Scan for the cell matching the given text and deliver its [x, y] coordinate at center. 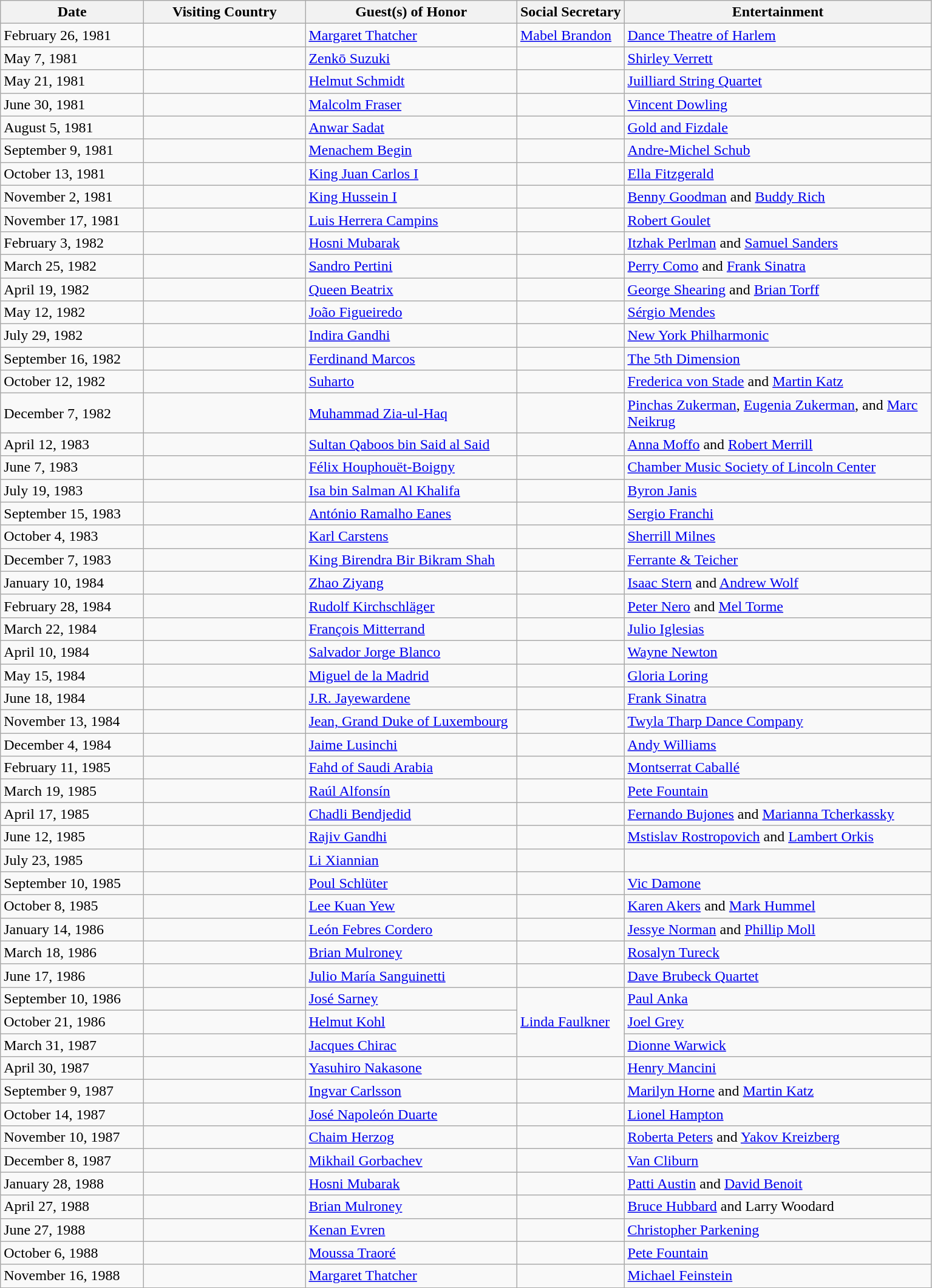
Bruce Hubbard and Larry Woodard [778, 1207]
October 21, 1986 [72, 1022]
April 27, 1988 [72, 1207]
November 2, 1981 [72, 197]
Juilliard String Quartet [778, 81]
Julio María Sanguinetti [412, 975]
Jean, Grand Duke of Luxembourg [412, 722]
September 9, 1987 [72, 1091]
July 19, 1983 [72, 490]
J.R. Jayewardene [412, 699]
April 30, 1987 [72, 1068]
Yasuhiro Nakasone [412, 1068]
Poul Schlüter [412, 883]
January 14, 1986 [72, 929]
Ferrante & Teicher [778, 560]
Dave Brubeck Quartet [778, 975]
Guest(s) of Honor [412, 12]
Twyla Tharp Dance Company [778, 722]
Fernando Bujones and Marianna Tcherkassky [778, 814]
Date [72, 12]
October 4, 1983 [72, 537]
February 26, 1981 [72, 35]
Anwar Sadat [412, 127]
October 13, 1981 [72, 174]
Roberta Peters and Yakov Kreizberg [778, 1137]
Lee Kuan Yew [412, 906]
July 29, 1982 [72, 336]
February 11, 1985 [72, 768]
October 12, 1982 [72, 382]
Queen Beatrix [412, 290]
Sergio Franchi [778, 514]
Helmut Schmidt [412, 81]
Dance Theatre of Harlem [778, 35]
José Sarney [412, 998]
Anna Moffo and Robert Merrill [778, 444]
April 10, 1984 [72, 652]
Indira Gandhi [412, 336]
Sandro Pertini [412, 266]
Chaim Herzog [412, 1137]
December 7, 1982 [72, 413]
Van Cliburn [778, 1161]
Sultan Qaboos bin Said al Said [412, 444]
November 17, 1981 [72, 220]
Félix Houphouët-Boigny [412, 467]
Christopher Parkening [778, 1230]
Raúl Alfonsín [412, 791]
October 6, 1988 [72, 1253]
March 18, 1986 [72, 952]
Malcolm Fraser [412, 104]
March 25, 1982 [72, 266]
Dionne Warwick [778, 1045]
Frederica von Stade and Martin Katz [778, 382]
June 30, 1981 [72, 104]
December 4, 1984 [72, 745]
March 22, 1984 [72, 629]
Li Xiannian [412, 860]
Miguel de la Madrid [412, 676]
Pinchas Zukerman, Eugenia Zukerman, and Marc Neikrug [778, 413]
François Mitterrand [412, 629]
Moussa Traoré [412, 1253]
April 12, 1983 [72, 444]
Chamber Music Society of Lincoln Center [778, 467]
Kenan Evren [412, 1230]
Social Secretary [571, 12]
Paul Anka [778, 998]
May 12, 1982 [72, 313]
Byron Janis [778, 490]
June 18, 1984 [72, 699]
January 28, 1988 [72, 1184]
Rudolf Kirchschläger [412, 606]
March 19, 1985 [72, 791]
Julio Iglesias [778, 629]
June 7, 1983 [72, 467]
Benny Goodman and Buddy Rich [778, 197]
Lionel Hampton [778, 1114]
Menachem Begin [412, 151]
Rosalyn Tureck [778, 952]
António Ramalho Eanes [412, 514]
Itzhak Perlman and Samuel Sanders [778, 243]
April 17, 1985 [72, 814]
Michael Feinstein [778, 1276]
November 16, 1988 [72, 1276]
Frank Sinatra [778, 699]
Vincent Dowling [778, 104]
Ingvar Carlsson [412, 1091]
New York Philharmonic [778, 336]
Shirley Verrett [778, 58]
Mstislav Rostropovich and Lambert Orkis [778, 837]
Rajiv Gandhi [412, 837]
Mikhail Gorbachev [412, 1161]
Entertainment [778, 12]
Sherrill Milnes [778, 537]
Wayne Newton [778, 652]
October 8, 1985 [72, 906]
August 5, 1981 [72, 127]
Zhao Ziyang [412, 583]
Visiting Country [225, 12]
King Hussein I [412, 197]
September 16, 1982 [72, 359]
Montserrat Caballé [778, 768]
George Shearing and Brian Torff [778, 290]
September 10, 1985 [72, 883]
León Febres Cordero [412, 929]
March 31, 1987 [72, 1045]
Patti Austin and David Benoit [778, 1184]
January 10, 1984 [72, 583]
Linda Faulkner [571, 1022]
December 8, 1987 [72, 1161]
Fahd of Saudi Arabia [412, 768]
Muhammad Zia-ul-Haq [412, 413]
Andre-Michel Schub [778, 151]
Marilyn Horne and Martin Katz [778, 1091]
November 13, 1984 [72, 722]
September 9, 1981 [72, 151]
The 5th Dimension [778, 359]
Luis Herrera Campins [412, 220]
May 7, 1981 [72, 58]
Perry Como and Frank Sinatra [778, 266]
Ferdinand Marcos [412, 359]
Vic Damone [778, 883]
Jacques Chirac [412, 1045]
Joel Grey [778, 1022]
September 15, 1983 [72, 514]
February 28, 1984 [72, 606]
December 7, 1983 [72, 560]
Sérgio Mendes [778, 313]
Karl Carstens [412, 537]
May 15, 1984 [72, 676]
November 10, 1987 [72, 1137]
King Birendra Bir Bikram Shah [412, 560]
Gold and Fizdale [778, 127]
Isa bin Salman Al Khalifa [412, 490]
Jaime Lusinchi [412, 745]
Henry Mancini [778, 1068]
June 17, 1986 [72, 975]
February 3, 1982 [72, 243]
Suharto [412, 382]
Robert Goulet [778, 220]
Zenkō Suzuki [412, 58]
June 12, 1985 [72, 837]
Andy Williams [778, 745]
October 14, 1987 [72, 1114]
Helmut Kohl [412, 1022]
Jessye Norman and Phillip Moll [778, 929]
Karen Akers and Mark Hummel [778, 906]
Peter Nero and Mel Torme [778, 606]
September 10, 1986 [72, 998]
Isaac Stern and Andrew Wolf [778, 583]
Chadli Bendjedid [412, 814]
João Figueiredo [412, 313]
Ella Fitzgerald [778, 174]
King Juan Carlos I [412, 174]
Gloria Loring [778, 676]
July 23, 1985 [72, 860]
José Napoleón Duarte [412, 1114]
Mabel Brandon [571, 35]
June 27, 1988 [72, 1230]
Salvador Jorge Blanco [412, 652]
May 21, 1981 [72, 81]
April 19, 1982 [72, 290]
